From the cell containing the given text, extract its center point as (X, Y) coordinate. 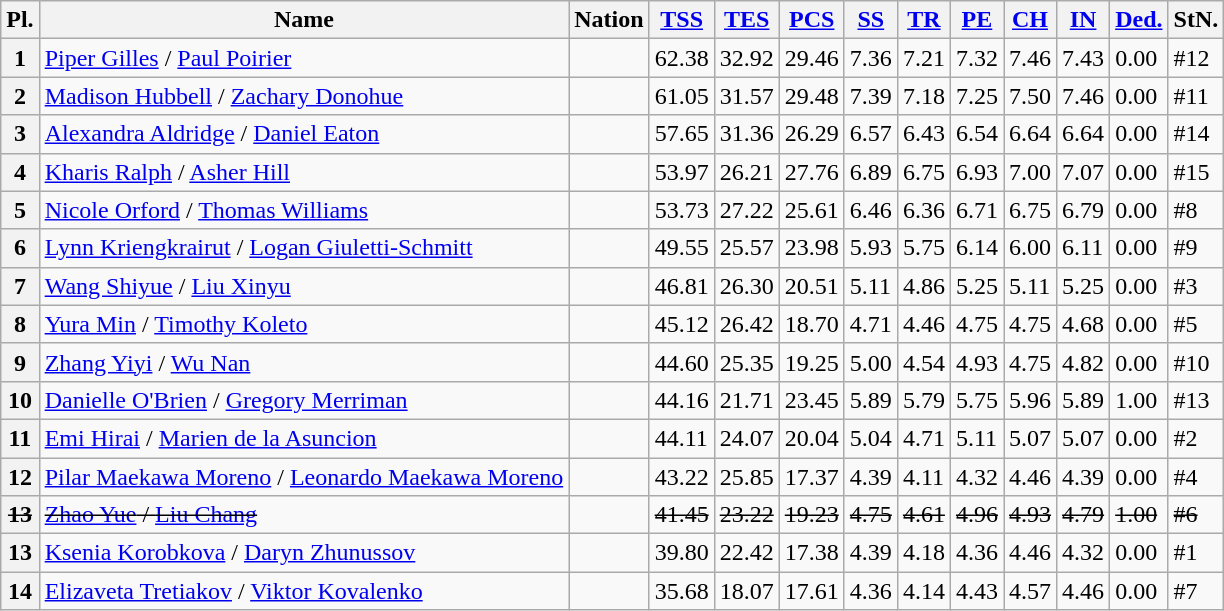
20.04 (812, 438)
53.73 (682, 210)
27.76 (812, 172)
23.22 (746, 515)
IN (1084, 20)
Pl. (20, 20)
5.79 (924, 400)
Ded. (1139, 20)
TES (746, 20)
20.51 (812, 286)
PCS (812, 20)
4.18 (924, 553)
Nicole Orford / Thomas Williams (304, 210)
5.04 (870, 438)
#14 (1196, 134)
#6 (1196, 515)
17.38 (812, 553)
2 (20, 96)
44.60 (682, 362)
StN. (1196, 20)
4.57 (1030, 591)
35.68 (682, 591)
19.23 (812, 515)
6.71 (976, 210)
14 (20, 591)
6.36 (924, 210)
6.79 (1084, 210)
Zhao Yue / Liu Chang (304, 515)
17.37 (812, 477)
Pilar Maekawa Moreno / Leonardo Maekawa Moreno (304, 477)
Lynn Kriengkrairut / Logan Giuletti-Schmitt (304, 248)
25.35 (746, 362)
7.25 (976, 96)
44.16 (682, 400)
#11 (1196, 96)
9 (20, 362)
Wang Shiyue / Liu Xinyu (304, 286)
6 (20, 248)
Nation (609, 20)
25.85 (746, 477)
25.57 (746, 248)
5.93 (870, 248)
4.11 (924, 477)
#1 (1196, 553)
6.54 (976, 134)
#15 (1196, 172)
7.21 (924, 58)
5 (20, 210)
17.61 (812, 591)
#7 (1196, 591)
11 (20, 438)
25.61 (812, 210)
7.18 (924, 96)
6.14 (976, 248)
19.25 (812, 362)
Yura Min / Timothy Koleto (304, 324)
7.50 (1030, 96)
32.92 (746, 58)
6.43 (924, 134)
49.55 (682, 248)
5.00 (870, 362)
18.70 (812, 324)
57.65 (682, 134)
26.42 (746, 324)
Kharis Ralph / Asher Hill (304, 172)
6.11 (1084, 248)
4.68 (1084, 324)
44.11 (682, 438)
7.43 (1084, 58)
#3 (1196, 286)
6.93 (976, 172)
6.46 (870, 210)
12 (20, 477)
7.07 (1084, 172)
3 (20, 134)
53.97 (682, 172)
7.36 (870, 58)
4.96 (976, 515)
4.14 (924, 591)
7.32 (976, 58)
31.36 (746, 134)
#8 (1196, 210)
43.22 (682, 477)
Zhang Yiyi / Wu Nan (304, 362)
27.22 (746, 210)
10 (20, 400)
Elizaveta Tretiakov / Viktor Kovalenko (304, 591)
PE (976, 20)
6.57 (870, 134)
4.86 (924, 286)
7.00 (1030, 172)
41.45 (682, 515)
4.82 (1084, 362)
#12 (1196, 58)
TR (924, 20)
24.07 (746, 438)
TSS (682, 20)
4.54 (924, 362)
Emi Hirai / Marien de la Asuncion (304, 438)
#5 (1196, 324)
8 (20, 324)
23.45 (812, 400)
7 (20, 286)
61.05 (682, 96)
Danielle O'Brien / Gregory Merriman (304, 400)
6.00 (1030, 248)
29.46 (812, 58)
#13 (1196, 400)
62.38 (682, 58)
29.48 (812, 96)
Ksenia Korobkova / Daryn Zhunussov (304, 553)
Piper Gilles / Paul Poirier (304, 58)
5.96 (1030, 400)
4.61 (924, 515)
#9 (1196, 248)
21.71 (746, 400)
SS (870, 20)
22.42 (746, 553)
4.79 (1084, 515)
26.29 (812, 134)
18.07 (746, 591)
4 (20, 172)
CH (1030, 20)
Madison Hubbell / Zachary Donohue (304, 96)
#10 (1196, 362)
4.43 (976, 591)
45.12 (682, 324)
46.81 (682, 286)
1 (20, 58)
Name (304, 20)
#2 (1196, 438)
39.80 (682, 553)
26.30 (746, 286)
31.57 (746, 96)
23.98 (812, 248)
Alexandra Aldridge / Daniel Eaton (304, 134)
6.89 (870, 172)
#4 (1196, 477)
26.21 (746, 172)
7.39 (870, 96)
